Return [X, Y] of the center of cell containing provided text 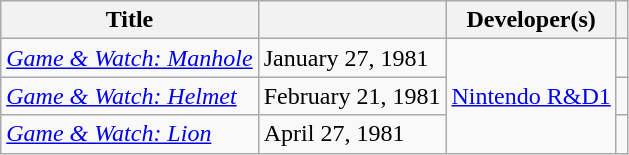
April 27, 1981 [352, 134]
January 27, 1981 [352, 58]
Game & Watch: Helmet [130, 96]
Developer(s) [531, 20]
Game & Watch: Manhole [130, 58]
Title [130, 20]
Game & Watch: Lion [130, 134]
February 21, 1981 [352, 96]
Nintendo R&D1 [531, 96]
